Provide the [x, y] coordinate of the cell's center where the given text is located.  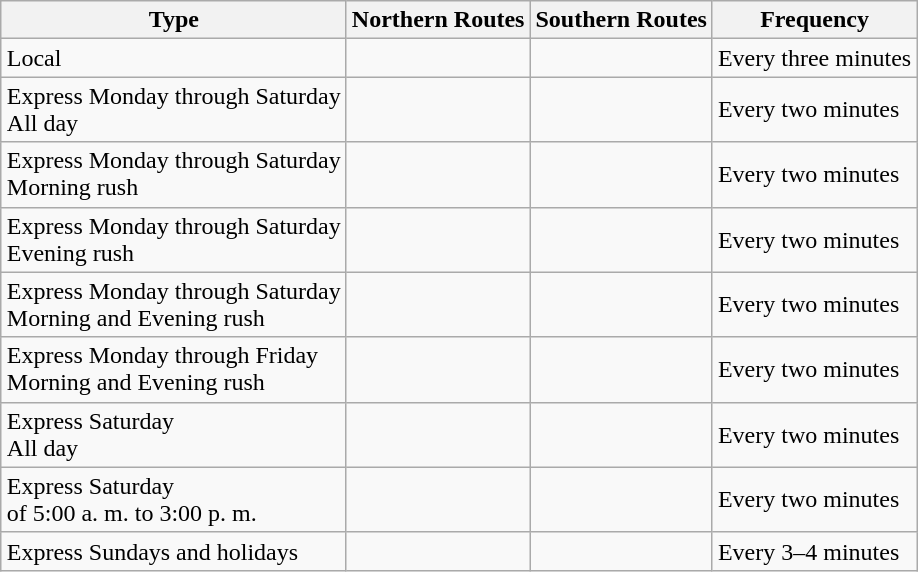
Type [174, 20]
Express Monday through SaturdayMorning and Evening rush [174, 304]
Every 3–4 minutes [814, 551]
Express Monday through SaturdayEvening rush [174, 240]
Every three minutes [814, 58]
Southern Routes [621, 20]
Express SaturdayAll day [174, 434]
Express Monday through SaturdayAll day [174, 110]
Express Sundays and holidays [174, 551]
Local [174, 58]
Express Saturdayof 5:00 a. m. to 3:00 p. m. [174, 500]
Express Monday through SaturdayMorning rush [174, 174]
Frequency [814, 20]
Express Monday through FridayMorning and Evening rush [174, 370]
Northern Routes [438, 20]
